Identify which cell holds the provided text, then report its (X, Y) central coordinate. 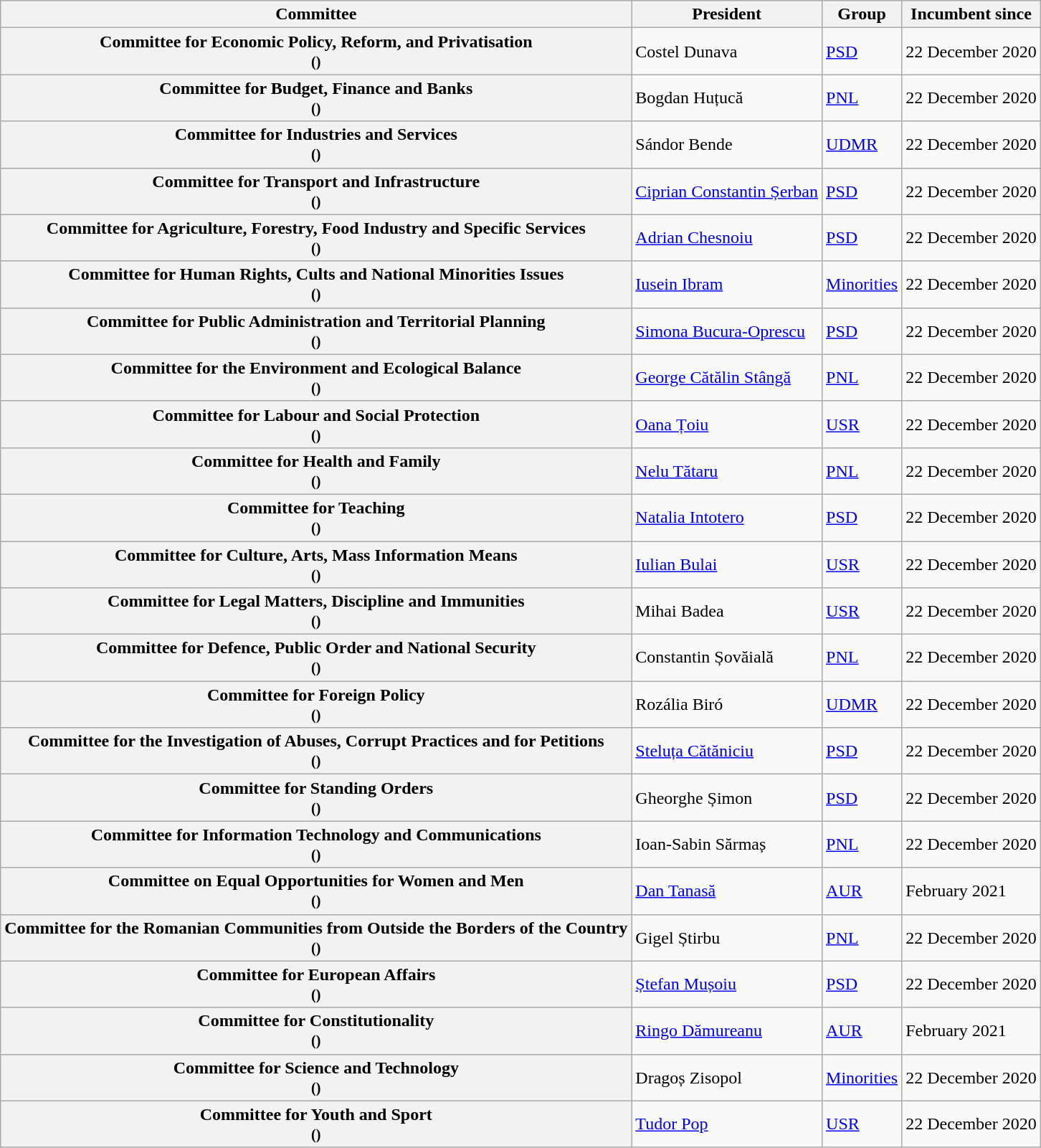
Mihai Badea (727, 611)
President (727, 14)
Committee for Human Rights, Cults and National Minorities Issues() (316, 284)
Dragoș Zisopol (727, 1077)
Committee for Science and Technology() (316, 1077)
Nelu Tătaru (727, 470)
Oana Țoiu (727, 424)
Committee for Public Administration and Territorial Planning() (316, 331)
Committee (316, 14)
Committee for Culture, Arts, Mass Information Means() (316, 564)
Costel Dunava (727, 52)
Bogdan Huțucă (727, 98)
Simona Bucura-Oprescu (727, 331)
Steluța Cătăniciu (727, 751)
Rozália Biró (727, 704)
Committee for Standing Orders() (316, 797)
Committee for Foreign Policy() (316, 704)
Committee for Economic Policy, Reform, and Privatisation() (316, 52)
Committee on Equal Opportunities for Women and Men() (316, 891)
Constantin Șovăială (727, 658)
Sándor Bende (727, 145)
Committee for Legal Matters, Discipline and Immunities() (316, 611)
Tudor Pop (727, 1124)
Committee for Agriculture, Forestry, Food Industry and Specific Services() (316, 238)
Committee for Information Technology and Communications() (316, 845)
Gheorghe Șimon (727, 797)
Ringo Dămureanu (727, 1031)
Group (862, 14)
Ioan-Sabin Sărmaș (727, 845)
Committee for the Romanian Communities from Outside the Borders of the Country() (316, 938)
George Cătălin Stângă (727, 377)
Committee for Industries and Services() (316, 145)
Committee for Labour and Social Protection() (316, 424)
Committee for Budget, Finance and Banks() (316, 98)
Iusein Ibram (727, 284)
Gigel Știrbu (727, 938)
Committee for European Affairs() (316, 984)
Committee for Defence, Public Order and National Security() (316, 658)
Committee for Constitutionality() (316, 1031)
Committee for Teaching() (316, 518)
Committee for Youth and Sport() (316, 1124)
Incumbent since (971, 14)
Ștefan Mușoiu (727, 984)
Committee for the Environment and Ecological Balance() (316, 377)
Natalia Intotero (727, 518)
Adrian Chesnoiu (727, 238)
Committee for Health and Family() (316, 470)
Iulian Bulai (727, 564)
Committee for Transport and Infrastructure() (316, 191)
Ciprian Constantin Șerban (727, 191)
Committee for the Investigation of Abuses, Corrupt Practices and for Petitions() (316, 751)
Dan Tanasă (727, 891)
